From the cell containing the given text, extract its center point as (x, y) coordinate. 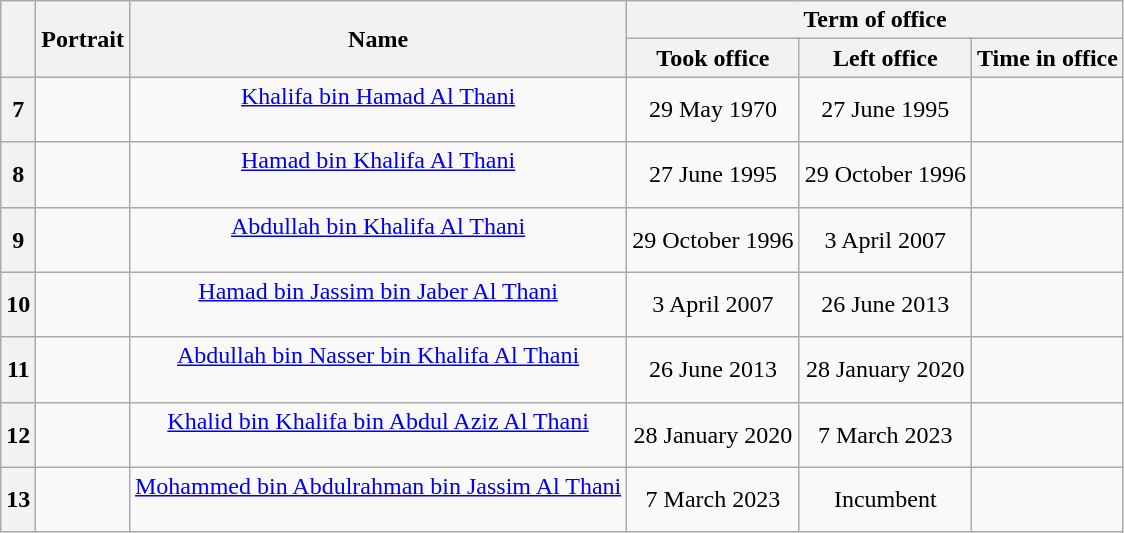
9 (18, 240)
Khalifa bin Hamad Al Thani (378, 110)
13 (18, 500)
Hamad bin Khalifa Al Thani (378, 174)
Term of office (876, 20)
Mohammed bin Abdulrahman bin Jassim Al Thani (378, 500)
Time in office (1047, 58)
Abdullah bin Khalifa Al Thani (378, 240)
12 (18, 434)
Name (378, 39)
Took office (713, 58)
Portrait (83, 39)
Incumbent (885, 500)
11 (18, 370)
10 (18, 304)
Abdullah bin Nasser bin Khalifa Al Thani (378, 370)
8 (18, 174)
Hamad bin Jassim bin Jaber Al Thani (378, 304)
7 (18, 110)
Left office (885, 58)
29 May 1970 (713, 110)
Khalid bin Khalifa bin Abdul Aziz Al Thani (378, 434)
